Return the [x, y] coordinate for the center point of the cell that contains the specified text.  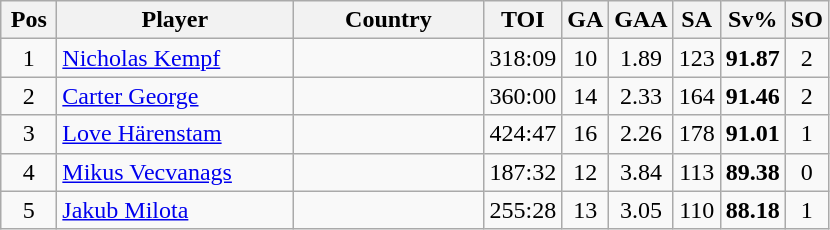
123 [696, 58]
178 [696, 134]
91.01 [752, 134]
14 [586, 96]
255:28 [523, 210]
GAA [641, 20]
Carter George [175, 96]
3 [29, 134]
91.46 [752, 96]
Nicholas Kempf [175, 58]
Love Härenstam [175, 134]
Country [388, 20]
164 [696, 96]
10 [586, 58]
2.26 [641, 134]
91.87 [752, 58]
Sv% [752, 20]
Jakub Milota [175, 210]
Player [175, 20]
16 [586, 134]
Pos [29, 20]
110 [696, 210]
3.05 [641, 210]
TOI [523, 20]
1.89 [641, 58]
GA [586, 20]
SO [806, 20]
13 [586, 210]
3.84 [641, 172]
88.18 [752, 210]
89.38 [752, 172]
12 [586, 172]
360:00 [523, 96]
4 [29, 172]
113 [696, 172]
187:32 [523, 172]
2.33 [641, 96]
5 [29, 210]
SA [696, 20]
0 [806, 172]
Mikus Vecvanags [175, 172]
424:47 [523, 134]
318:09 [523, 58]
